Output the (x, y) coordinate of the center of the cell containing the given text.  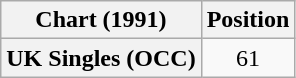
UK Singles (OCC) (101, 58)
61 (248, 58)
Chart (1991) (101, 20)
Position (248, 20)
